Locate the cell with the specified text and output its [x, y] center coordinate. 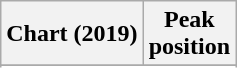
Peakposition [189, 34]
Chart (2019) [72, 34]
